Detect which cell encompasses the target text, then output its [x, y] center coordinate. 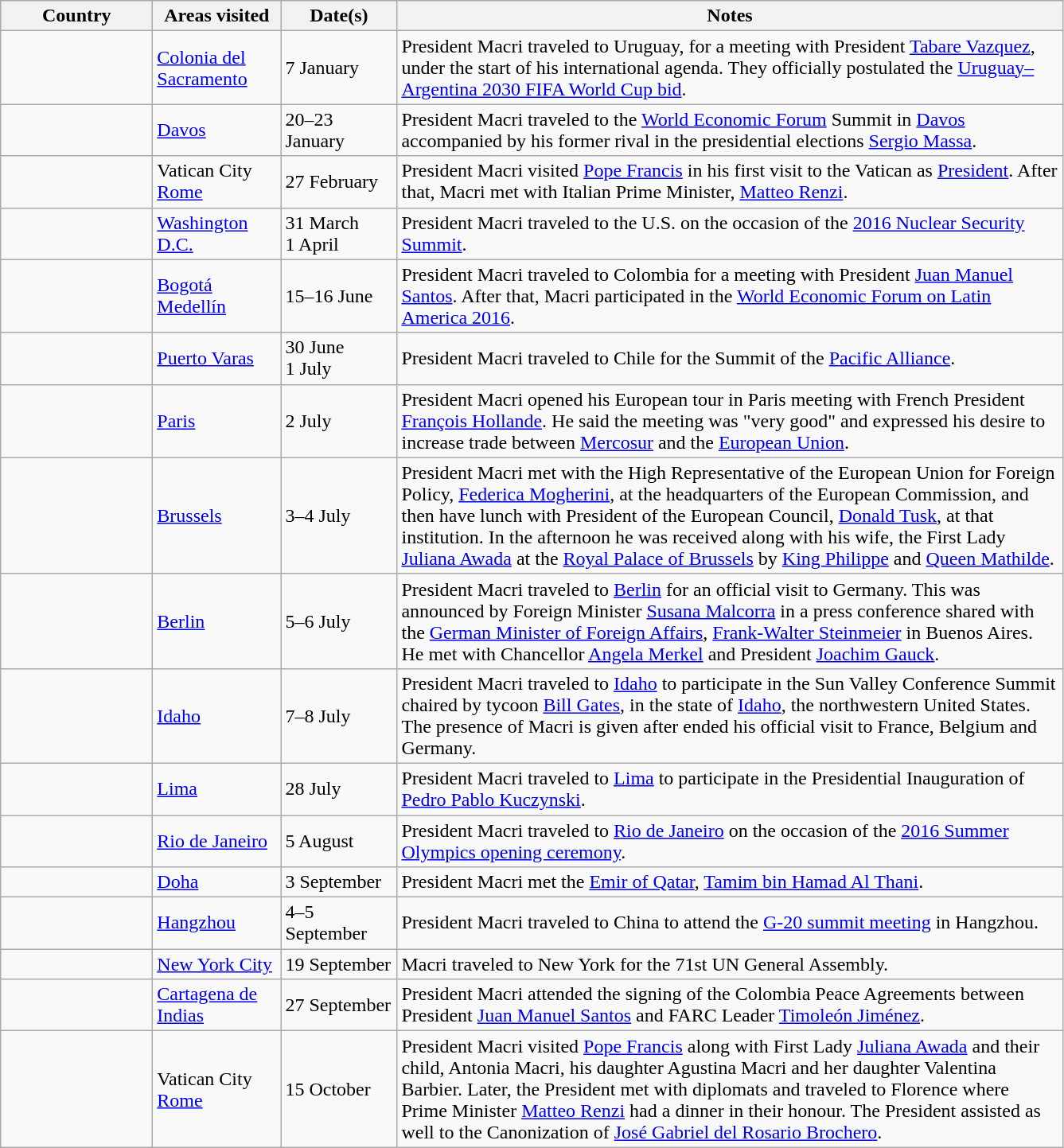
BogotáMedellín [216, 296]
Idaho [216, 716]
31 March1 April [339, 234]
Rio de Janeiro [216, 840]
President Macri traveled to China to attend the G-20 summit meeting in Hangzhou. [730, 923]
7 January [339, 68]
President Macri attended the signing of the Colombia Peace Agreements between President Juan Manuel Santos and FARC Leader Timoleón Jiménez. [730, 1006]
4–5 September [339, 923]
27 February [339, 181]
Berlin [216, 621]
Country [76, 16]
Colonia del Sacramento [216, 68]
President Macri traveled to Chile for the Summit of the Pacific Alliance. [730, 358]
New York City [216, 964]
President Macri traveled to the World Economic Forum Summit in Davos accompanied by his former rival in the presidential elections Sergio Massa. [730, 130]
Areas visited [216, 16]
5–6 July [339, 621]
Brussels [216, 516]
Paris [216, 421]
President Macri met the Emir of Qatar, Tamim bin Hamad Al Thani. [730, 882]
Lima [216, 789]
30 June1 July [339, 358]
President Macri visited Pope Francis in his first visit to the Vatican as President. After that, Macri met with Italian Prime Minister, Matteo Renzi. [730, 181]
20–23 January [339, 130]
19 September [339, 964]
27 September [339, 1006]
3 September [339, 882]
President Macri traveled to the U.S. on the occasion of the 2016 Nuclear Security Summit. [730, 234]
President Macri traveled to Lima to participate in the Presidential Inauguration of Pedro Pablo Kuczynski. [730, 789]
President Macri traveled to Rio de Janeiro on the occasion of the 2016 Summer Olympics opening ceremony. [730, 840]
Date(s) [339, 16]
Davos [216, 130]
Doha [216, 882]
2 July [339, 421]
28 July [339, 789]
15 October [339, 1089]
5 August [339, 840]
Cartagena de Indias [216, 1006]
Hangzhou [216, 923]
7–8 July [339, 716]
3–4 July [339, 516]
Macri traveled to New York for the 71st UN General Assembly. [730, 964]
15–16 June [339, 296]
Washington D.C. [216, 234]
Notes [730, 16]
Puerto Varas [216, 358]
